Provide the [X, Y] coordinate of the cell's center where the given text is located.  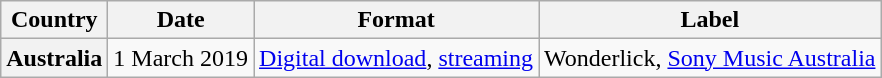
Wonderlick, Sony Music Australia [710, 58]
Country [54, 20]
Australia [54, 58]
Format [396, 20]
Label [710, 20]
Digital download, streaming [396, 58]
1 March 2019 [181, 58]
Date [181, 20]
